Extract the (X, Y) coordinate from the center of the cell holding the provided text.  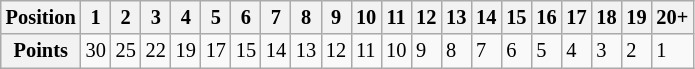
30 (96, 51)
22 (156, 51)
18 (606, 17)
20+ (673, 17)
25 (126, 51)
16 (546, 17)
Position (41, 17)
Points (41, 51)
